Detect which cell encompasses the target text, then output its (X, Y) center coordinate. 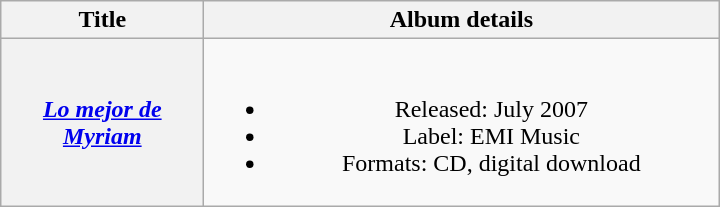
Title (102, 20)
Released: July 2007Label: EMI MusicFormats: CD, digital download (462, 122)
Album details (462, 20)
Lo mejor de Myriam (102, 122)
